Scan for the cell matching the given text and deliver its [X, Y] coordinate at center. 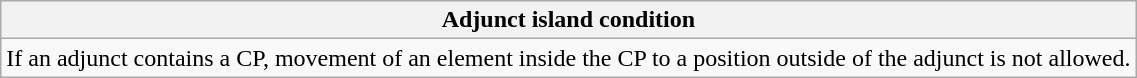
If an adjunct contains a CP, movement of an element inside the CP to a position outside of the adjunct is not allowed. [568, 58]
Adjunct island condition [568, 20]
